Capture the cell that displays the provided text and extract its [x, y] central coordinate. 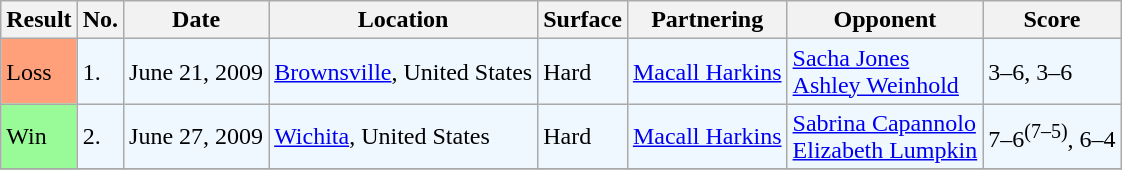
June 21, 2009 [196, 72]
Opponent [885, 20]
Sabrina Capannolo Elizabeth Lumpkin [885, 136]
Win [39, 136]
June 27, 2009 [196, 136]
Date [196, 20]
3–6, 3–6 [1052, 72]
Loss [39, 72]
Score [1052, 20]
Brownsville, United States [404, 72]
Location [404, 20]
No. [100, 20]
Partnering [707, 20]
Surface [583, 20]
1. [100, 72]
Sacha Jones Ashley Weinhold [885, 72]
Wichita, United States [404, 136]
Result [39, 20]
7–6(7–5), 6–4 [1052, 136]
2. [100, 136]
